Provide the (X, Y) coordinate of the cell's center where the given text is located.  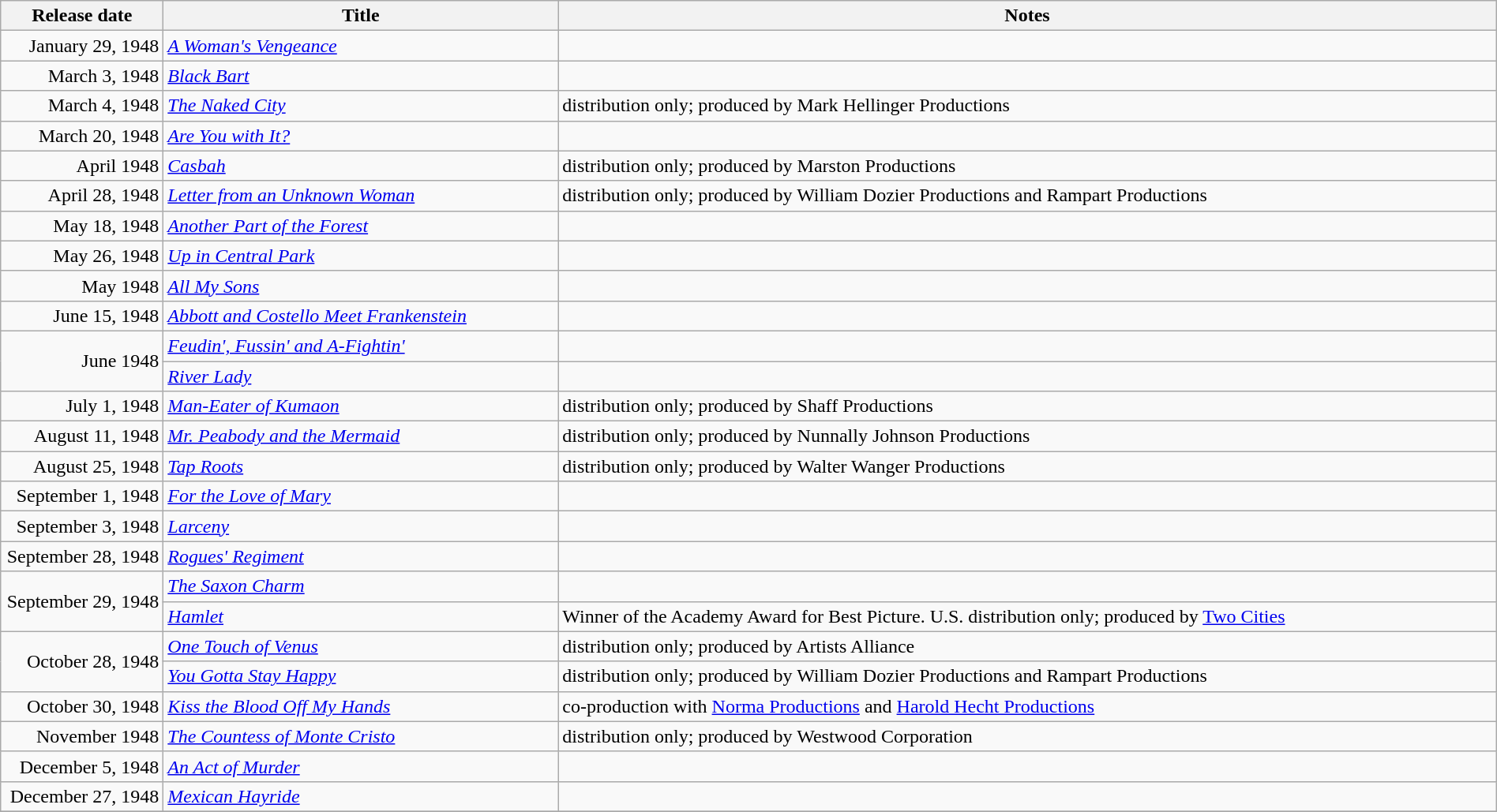
April 28, 1948 (82, 196)
distribution only; produced by Artists Alliance (1027, 646)
Hamlet (361, 616)
May 18, 1948 (82, 226)
Winner of the Academy Award for Best Picture. U.S. distribution only; produced by Two Cities (1027, 616)
Black Bart (361, 76)
Are You with It? (361, 136)
A Woman's Vengeance (361, 46)
All My Sons (361, 286)
October 28, 1948 (82, 661)
August 25, 1948 (82, 466)
Man-Eater of Kumaon (361, 406)
July 1, 1948 (82, 406)
September 1, 1948 (82, 496)
Up in Central Park (361, 256)
Tap Roots (361, 466)
You Gotta Stay Happy (361, 676)
May 1948 (82, 286)
September 29, 1948 (82, 601)
Rogues' Regiment (361, 556)
October 30, 1948 (82, 706)
March 4, 1948 (82, 106)
November 1948 (82, 736)
co-production with Norma Productions and Harold Hecht Productions (1027, 706)
Larceny (361, 526)
The Countess of Monte Cristo (361, 736)
August 11, 1948 (82, 436)
Letter from an Unknown Woman (361, 196)
Abbott and Costello Meet Frankenstein (361, 316)
Mexican Hayride (361, 796)
December 27, 1948 (82, 796)
September 28, 1948 (82, 556)
Mr. Peabody and the Mermaid (361, 436)
March 20, 1948 (82, 136)
distribution only; produced by Westwood Corporation (1027, 736)
September 3, 1948 (82, 526)
The Saxon Charm (361, 586)
Kiss the Blood Off My Hands (361, 706)
distribution only; produced by Mark Hellinger Productions (1027, 106)
Notes (1027, 16)
June 1948 (82, 361)
March 3, 1948 (82, 76)
Title (361, 16)
January 29, 1948 (82, 46)
Feudin', Fussin' and A-Fightin' (361, 346)
Another Part of the Forest (361, 226)
An Act of Murder (361, 766)
April 1948 (82, 166)
Casbah (361, 166)
distribution only; produced by Shaff Productions (1027, 406)
The Naked City (361, 106)
May 26, 1948 (82, 256)
Release date (82, 16)
June 15, 1948 (82, 316)
distribution only; produced by Marston Productions (1027, 166)
distribution only; produced by Nunnally Johnson Productions (1027, 436)
One Touch of Venus (361, 646)
December 5, 1948 (82, 766)
For the Love of Mary (361, 496)
River Lady (361, 376)
distribution only; produced by Walter Wanger Productions (1027, 466)
